Determine the [X, Y] coordinate at the center of the cell enclosing the given text.  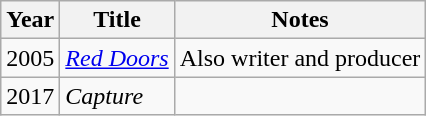
Title [117, 20]
2005 [30, 58]
Year [30, 20]
Also writer and producer [300, 58]
Red Doors [117, 58]
Capture [117, 96]
Notes [300, 20]
2017 [30, 96]
